Find where the given text appears and provide that cell's center as (x, y) coordinate. 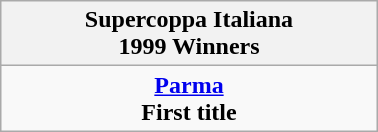
Supercoppa Italiana 1999 Winners (189, 34)
ParmaFirst title (189, 98)
